Return (X, Y) of the center of cell containing provided text 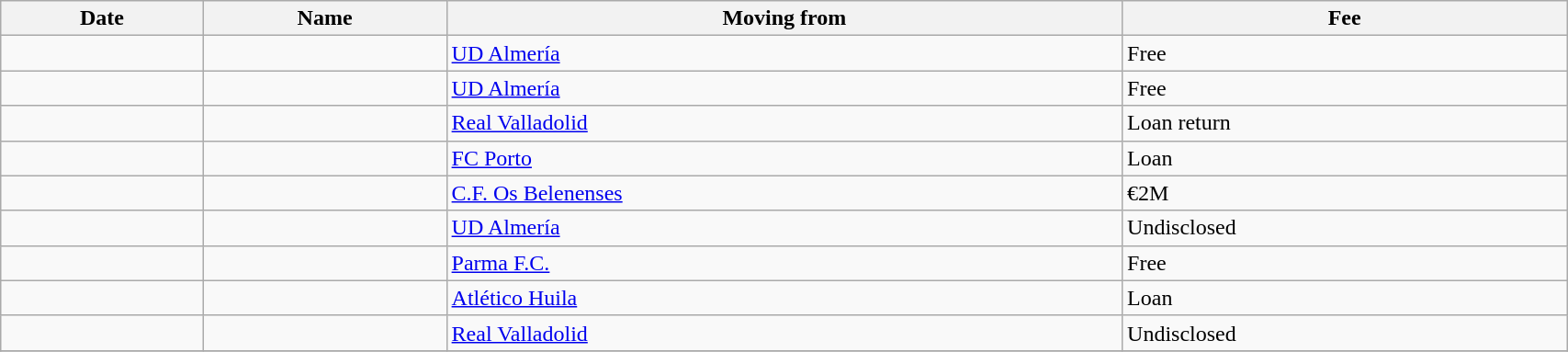
€2M (1345, 193)
Date (102, 18)
Fee (1345, 18)
C.F. Os Belenenses (784, 193)
Moving from (784, 18)
Atlético Huila (784, 298)
FC Porto (784, 158)
Loan return (1345, 123)
Parma F.C. (784, 263)
Name (325, 18)
